From the cell containing the given text, extract its center point as [X, Y] coordinate. 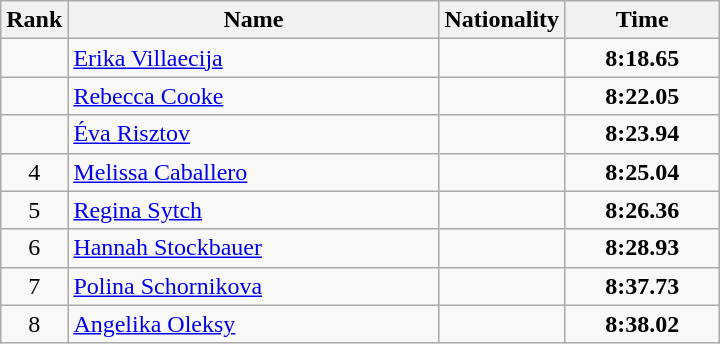
8:38.02 [642, 324]
8:23.94 [642, 134]
5 [34, 210]
Time [642, 20]
Hannah Stockbauer [254, 248]
Rank [34, 20]
Éva Risztov [254, 134]
Nationality [502, 20]
8 [34, 324]
8:22.05 [642, 96]
8:37.73 [642, 286]
Melissa Caballero [254, 172]
Regina Sytch [254, 210]
4 [34, 172]
7 [34, 286]
Name [254, 20]
8:25.04 [642, 172]
Angelika Oleksy [254, 324]
8:26.36 [642, 210]
Rebecca Cooke [254, 96]
Polina Schornikova [254, 286]
8:18.65 [642, 58]
6 [34, 248]
Erika Villaecija [254, 58]
8:28.93 [642, 248]
